Pinpoint the cell where the given text exists, returning its [X, Y] midpoint coordinate. 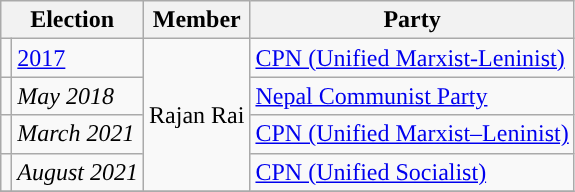
Party [412, 20]
Member [197, 20]
May 2018 [78, 96]
CPN (Unified Marxist-Leninist) [412, 58]
CPN (Unified Socialist) [412, 172]
CPN (Unified Marxist–Leninist) [412, 134]
August 2021 [78, 172]
2017 [78, 58]
Nepal Communist Party [412, 96]
March 2021 [78, 134]
Election [72, 20]
Rajan Rai [197, 115]
